Search for the cell housing the specified text and yield its (x, y) center coordinate. 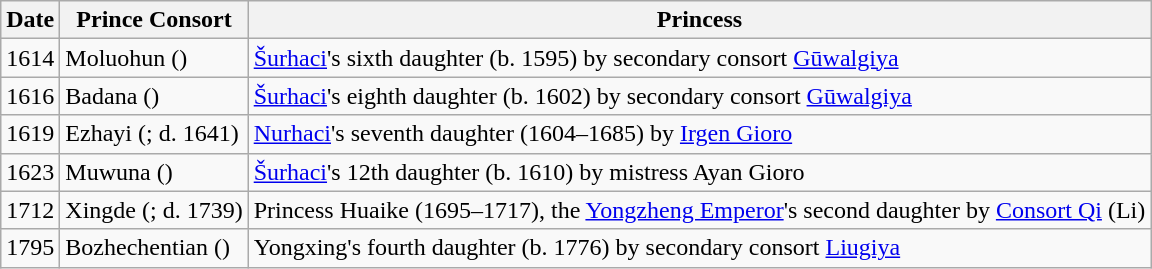
Šurhaci's sixth daughter (b. 1595) by secondary consort Gūwalgiya (700, 58)
1619 (30, 134)
Prince Consort (154, 20)
Šurhaci's 12th daughter (b. 1610) by mistress Ayan Gioro (700, 172)
1623 (30, 172)
Ezhayi (; d. 1641) (154, 134)
1712 (30, 210)
1795 (30, 248)
Muwuna () (154, 172)
Šurhaci's eighth daughter (b. 1602) by secondary consort Gūwalgiya (700, 96)
1616 (30, 96)
Date (30, 20)
Moluohun () (154, 58)
1614 (30, 58)
Princess Huaike (1695–1717), the Yongzheng Emperor's second daughter by Consort Qi (Li) (700, 210)
Yongxing's fourth daughter (b. 1776) by secondary consort Liugiya (700, 248)
Nurhaci's seventh daughter (1604–1685) by Irgen Gioro (700, 134)
Bozhechentian () (154, 248)
Princess (700, 20)
Badana () (154, 96)
Xingde (; d. 1739) (154, 210)
